Pinpoint the cell where the given text exists, returning its (X, Y) midpoint coordinate. 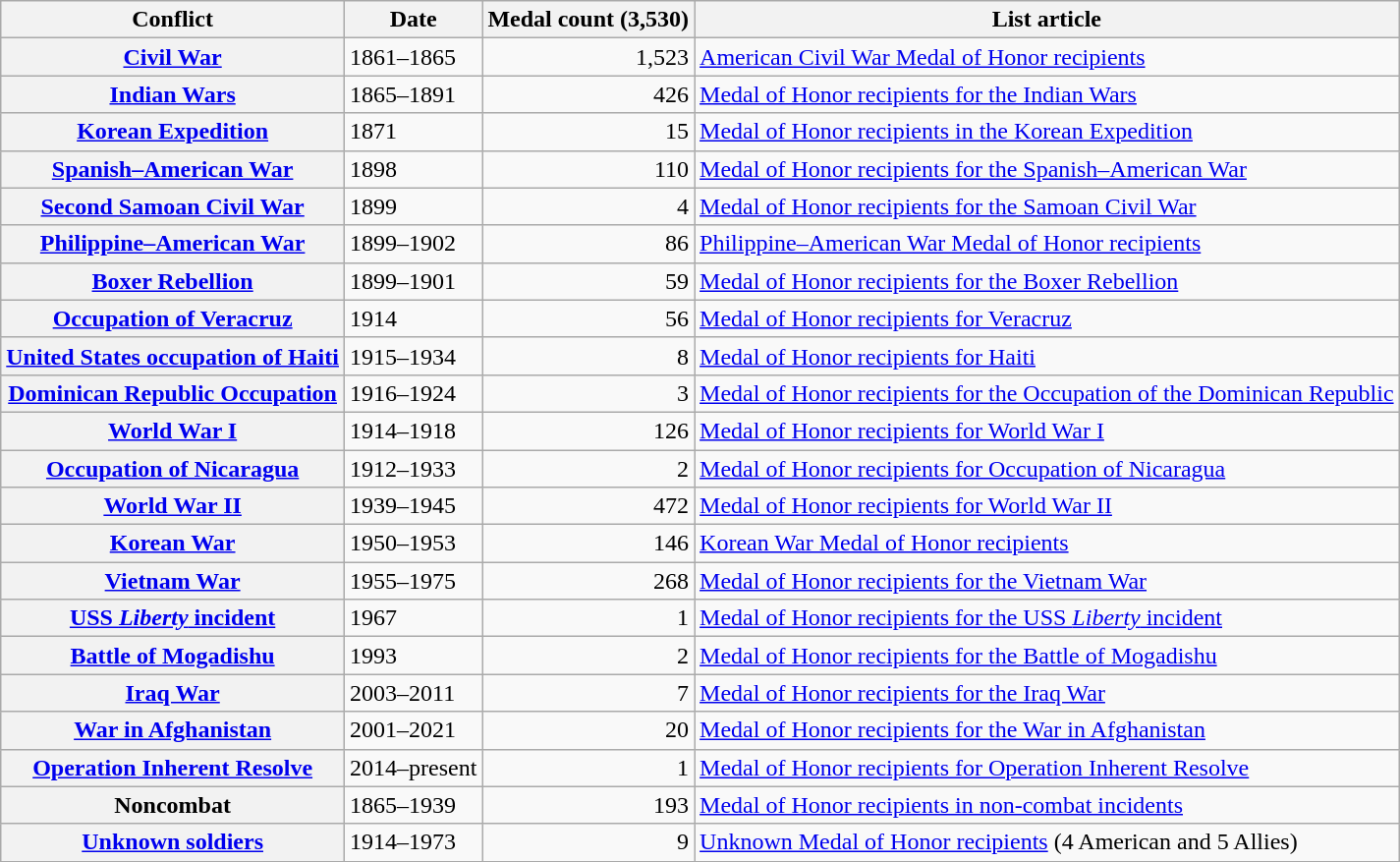
War in Afghanistan (173, 730)
Occupation of Nicaragua (173, 469)
1899–1902 (413, 244)
Conflict (173, 20)
1912–1933 (413, 469)
1871 (413, 132)
2003–2011 (413, 693)
59 (588, 281)
3 (588, 393)
Civil War (173, 57)
426 (588, 94)
86 (588, 244)
1865–1939 (413, 805)
Medal of Honor recipients for the Iraq War (1047, 693)
2014–present (413, 768)
1914–1918 (413, 431)
472 (588, 506)
1914–1973 (413, 842)
Medal of Honor recipients for the War in Afghanistan (1047, 730)
Medal of Honor recipients for the Spanish–American War (1047, 169)
Iraq War (173, 693)
Medal of Honor recipients for the Samoan Civil War (1047, 206)
1967 (413, 618)
15 (588, 132)
Korean War (173, 544)
Unknown soldiers (173, 842)
Medal of Honor recipients for the Boxer Rebellion (1047, 281)
1899 (413, 206)
Spanish–American War (173, 169)
Korean War Medal of Honor recipients (1047, 544)
List article (1047, 20)
Noncombat (173, 805)
United States occupation of Haiti (173, 356)
Medal of Honor recipients for Haiti (1047, 356)
World War II (173, 506)
Vietnam War (173, 581)
1899–1901 (413, 281)
4 (588, 206)
9 (588, 842)
USS Liberty incident (173, 618)
1,523 (588, 57)
Medal of Honor recipients for World War I (1047, 431)
Medal of Honor recipients for the USS Liberty incident (1047, 618)
Medal of Honor recipients for Occupation of Nicaragua (1047, 469)
1915–1934 (413, 356)
Medal of Honor recipients for Operation Inherent Resolve (1047, 768)
268 (588, 581)
1950–1953 (413, 544)
Boxer Rebellion (173, 281)
Medal of Honor recipients in the Korean Expedition (1047, 132)
Medal of Honor recipients for Veracruz (1047, 318)
Medal of Honor recipients in non-combat incidents (1047, 805)
Indian Wars (173, 94)
Dominican Republic Occupation (173, 393)
Medal of Honor recipients for the Battle of Mogadishu (1047, 656)
1865–1891 (413, 94)
126 (588, 431)
Medal of Honor recipients for the Indian Wars (1047, 94)
1955–1975 (413, 581)
Battle of Mogadishu (173, 656)
Unknown Medal of Honor recipients (4 American and 5 Allies) (1047, 842)
Medal of Honor recipients for World War II (1047, 506)
8 (588, 356)
Philippine–American War Medal of Honor recipients (1047, 244)
Occupation of Veracruz (173, 318)
1916–1924 (413, 393)
7 (588, 693)
Date (413, 20)
2001–2021 (413, 730)
Medal count (3,530) (588, 20)
1914 (413, 318)
1898 (413, 169)
World War I (173, 431)
56 (588, 318)
Korean Expedition (173, 132)
110 (588, 169)
1861–1865 (413, 57)
146 (588, 544)
Medal of Honor recipients for the Occupation of the Dominican Republic (1047, 393)
Medal of Honor recipients for the Vietnam War (1047, 581)
1993 (413, 656)
20 (588, 730)
Philippine–American War (173, 244)
1939–1945 (413, 506)
Second Samoan Civil War (173, 206)
Operation Inherent Resolve (173, 768)
American Civil War Medal of Honor recipients (1047, 57)
193 (588, 805)
